Determine the (x, y) coordinate at the center of the cell enclosing the given text.  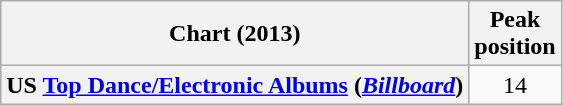
Peakposition (515, 34)
US Top Dance/Electronic Albums (Billboard) (235, 85)
14 (515, 85)
Chart (2013) (235, 34)
